Return (X, Y) of the center of cell containing provided text 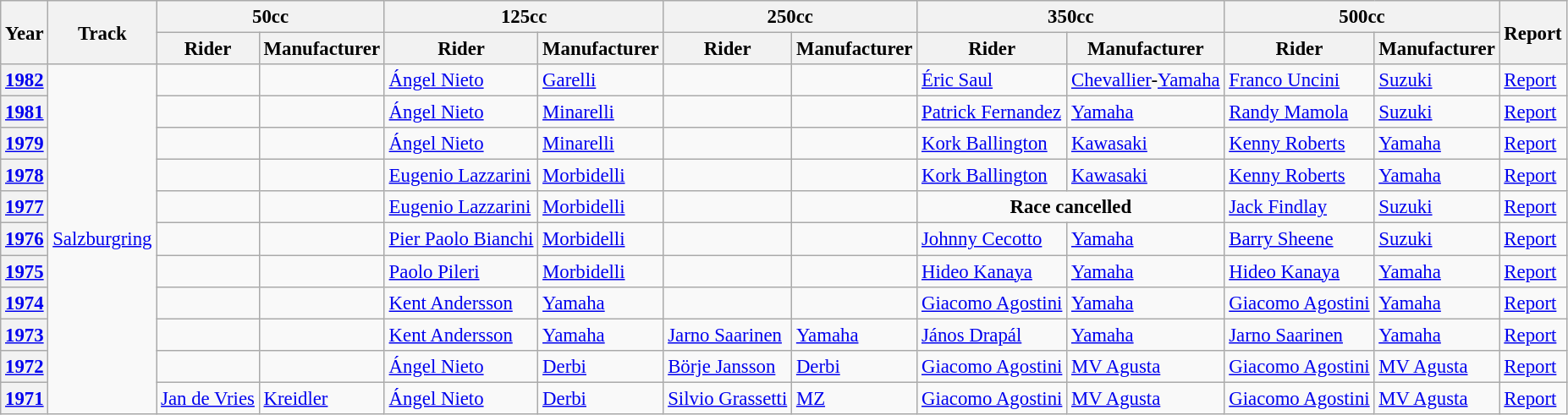
Johnny Cecotto (992, 239)
1981 (25, 112)
MZ (855, 398)
Jack Findlay (1300, 207)
1977 (25, 207)
Year (25, 32)
Franco Uncini (1300, 80)
Track (102, 32)
1979 (25, 144)
Jan de Vries (208, 398)
1976 (25, 239)
Kreidler (322, 398)
Paolo Pileri (460, 271)
125cc (524, 17)
János Drapál (992, 335)
1971 (25, 398)
Barry Sheene (1300, 239)
Börje Jansson (728, 366)
Patrick Fernandez (992, 112)
1982 (25, 80)
350cc (1071, 17)
Chevallier-Yamaha (1146, 80)
Garelli (601, 80)
500cc (1362, 17)
Salzburgring (102, 239)
Éric Saul (992, 80)
1975 (25, 271)
Silvio Grassetti (728, 398)
Randy Mamola (1300, 112)
1974 (25, 303)
1973 (25, 335)
Pier Paolo Bianchi (460, 239)
1978 (25, 176)
50cc (271, 17)
1972 (25, 366)
250cc (790, 17)
Race cancelled (1071, 207)
